Provide the (X, Y) coordinate of the cell's center where the given text is located.  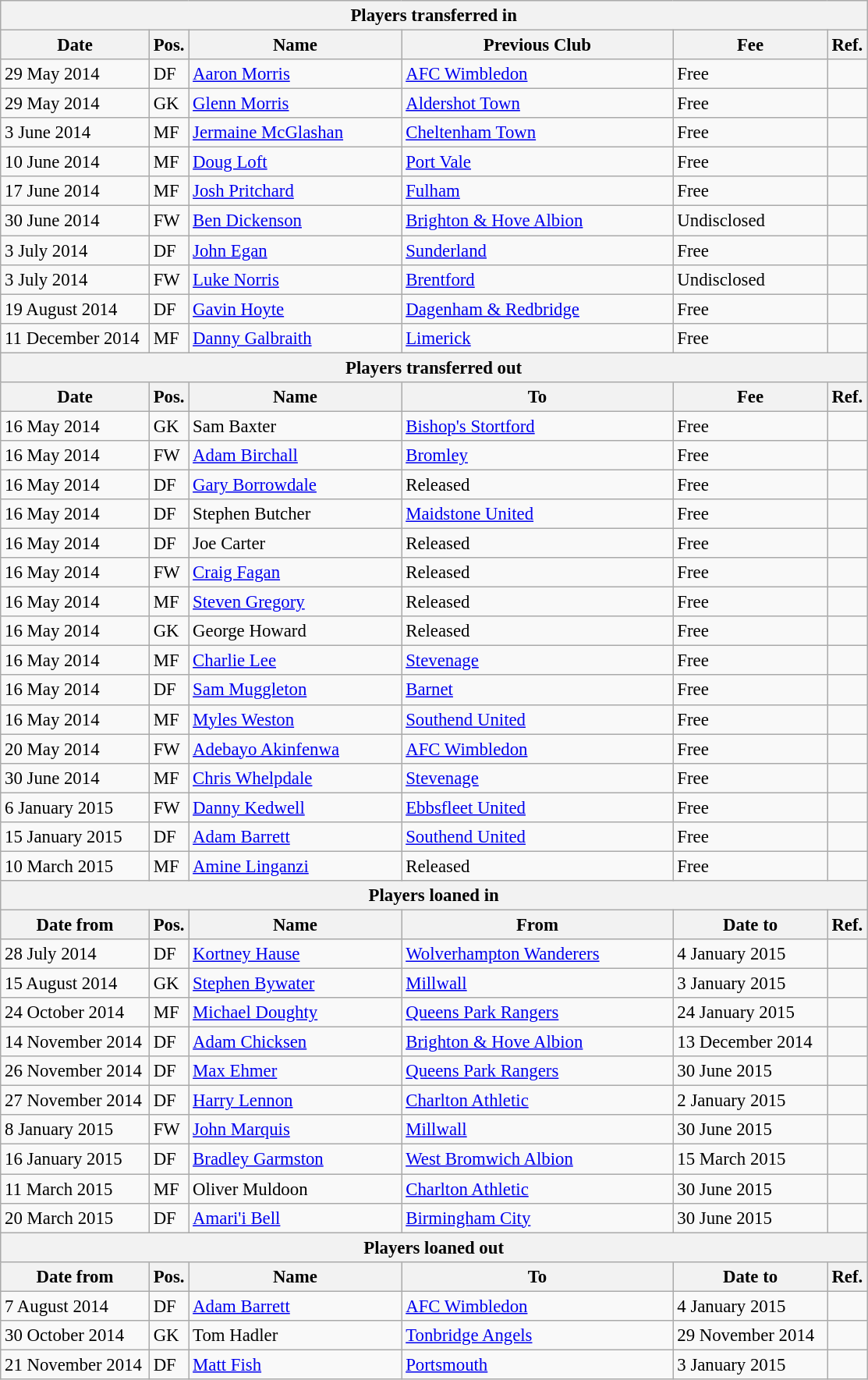
Charlie Lee (295, 661)
2 January 2015 (750, 1101)
11 March 2015 (75, 1189)
Matt Fish (295, 1364)
Amari'i Bell (295, 1218)
John Egan (295, 250)
3 June 2014 (75, 133)
Brentford (537, 279)
27 November 2014 (75, 1101)
Oliver Muldoon (295, 1189)
10 March 2015 (75, 866)
Bromley (537, 456)
Dagenham & Redbridge (537, 309)
Josh Pritchard (295, 191)
Adebayo Akinfenwa (295, 749)
Jermaine McGlashan (295, 133)
17 June 2014 (75, 191)
11 December 2014 (75, 338)
Portsmouth (537, 1364)
15 August 2014 (75, 984)
Danny Galbraith (295, 338)
Aaron Morris (295, 74)
Joe Carter (295, 544)
Sam Muggleton (295, 690)
Doug Loft (295, 162)
Previous Club (537, 45)
Sunderland (537, 250)
Danny Kedwell (295, 807)
Ben Dickenson (295, 221)
Adam Birchall (295, 456)
Michael Doughty (295, 1013)
Port Vale (537, 162)
Max Ehmer (295, 1071)
24 October 2014 (75, 1013)
19 August 2014 (75, 309)
Harry Lennon (295, 1101)
Players loaned out (434, 1247)
Players transferred in (434, 16)
15 January 2015 (75, 837)
Luke Norris (295, 279)
Birmingham City (537, 1218)
John Marquis (295, 1130)
Barnet (537, 690)
14 November 2014 (75, 1042)
Stephen Bywater (295, 984)
Myles Weston (295, 719)
20 March 2015 (75, 1218)
Tonbridge Angels (537, 1336)
Limerick (537, 338)
Kortney Hause (295, 954)
6 January 2015 (75, 807)
20 May 2014 (75, 749)
Aldershot Town (537, 104)
Chris Whelpdale (295, 778)
24 January 2015 (750, 1013)
Fulham (537, 191)
Gary Borrowdale (295, 484)
Ebbsfleet United (537, 807)
29 November 2014 (750, 1336)
Adam Chicksen (295, 1042)
8 January 2015 (75, 1130)
21 November 2014 (75, 1364)
Players transferred out (434, 367)
15 March 2015 (750, 1159)
26 November 2014 (75, 1071)
Craig Fagan (295, 573)
10 June 2014 (75, 162)
28 July 2014 (75, 954)
30 October 2014 (75, 1336)
Maidstone United (537, 514)
George Howard (295, 631)
Bishop's Stortford (537, 426)
Players loaned in (434, 896)
Cheltenham Town (537, 133)
Amine Linganzi (295, 866)
Sam Baxter (295, 426)
Glenn Morris (295, 104)
Tom Hadler (295, 1336)
16 January 2015 (75, 1159)
Wolverhampton Wanderers (537, 954)
From (537, 924)
7 August 2014 (75, 1306)
Steven Gregory (295, 602)
West Bromwich Albion (537, 1159)
Stephen Butcher (295, 514)
Gavin Hoyte (295, 309)
Bradley Garmston (295, 1159)
13 December 2014 (750, 1042)
